Extract the [x, y] coordinate from the center of the cell holding the provided text.  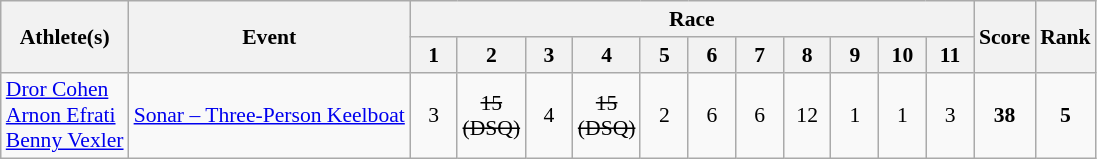
38 [1004, 116]
12 [807, 116]
Rank [1066, 36]
Score [1004, 36]
Race [692, 19]
7 [760, 55]
Sonar – Three-Person Keelboat [270, 116]
10 [903, 55]
Dror CohenArnon EfratiBenny Vexler [65, 116]
Event [270, 36]
Athlete(s) [65, 36]
9 [855, 55]
8 [807, 55]
11 [950, 55]
